Provide the (X, Y) coordinate of the cell's center where the given text is located.  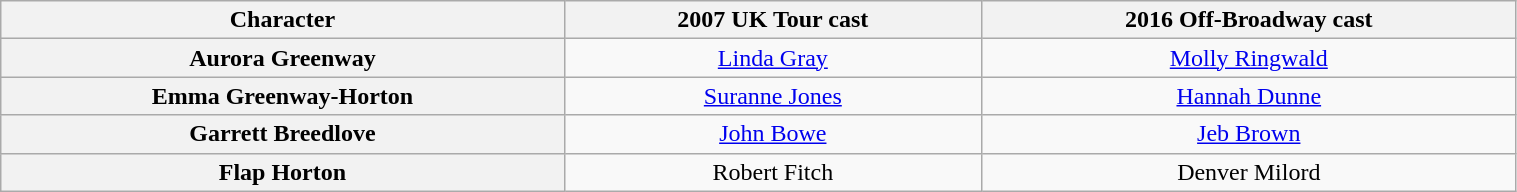
Emma Greenway-Horton (282, 96)
Denver Milord (1249, 172)
Linda Gray (772, 58)
Aurora Greenway (282, 58)
2007 UK Tour cast (772, 20)
John Bowe (772, 134)
Character (282, 20)
Molly Ringwald (1249, 58)
2016 Off-Broadway cast (1249, 20)
Robert Fitch (772, 172)
Jeb Brown (1249, 134)
Suranne Jones (772, 96)
Hannah Dunne (1249, 96)
Garrett Breedlove (282, 134)
Flap Horton (282, 172)
